Search for the cell housing the specified text and yield its [x, y] center coordinate. 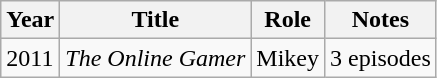
Mikey [288, 58]
The Online Gamer [156, 58]
3 episodes [381, 58]
Role [288, 20]
Year [30, 20]
2011 [30, 58]
Title [156, 20]
Notes [381, 20]
